Capture the cell that displays the provided text and extract its [x, y] central coordinate. 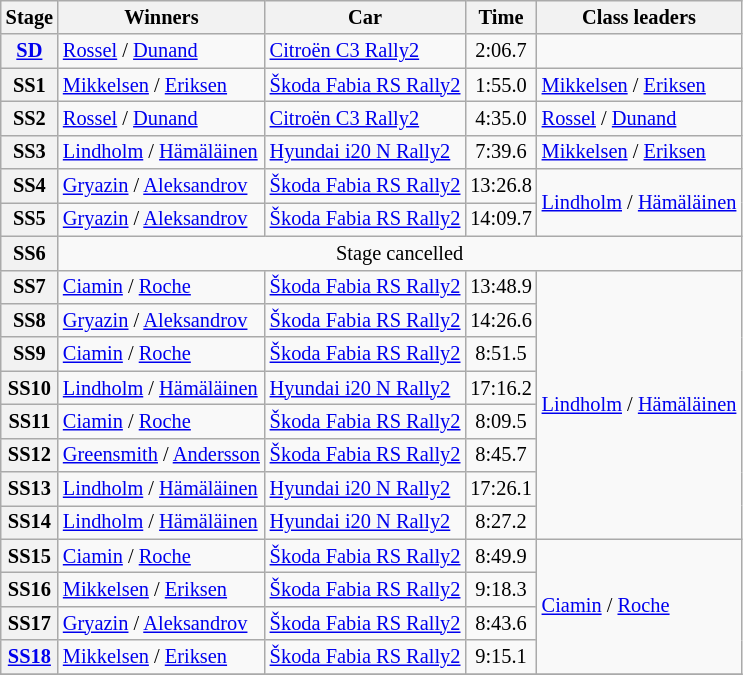
17:26.1 [500, 489]
8:45.7 [500, 455]
1:55.0 [500, 85]
2:06.7 [500, 51]
Greensmith / Andersson [162, 455]
SS8 [30, 320]
8:43.6 [500, 623]
8:51.5 [500, 354]
Stage cancelled [400, 253]
SS13 [30, 489]
7:39.6 [500, 152]
SS18 [30, 657]
SS10 [30, 388]
SS3 [30, 152]
SS2 [30, 118]
SS5 [30, 219]
14:26.6 [500, 320]
SS9 [30, 354]
Winners [162, 17]
Class leaders [639, 17]
SS16 [30, 589]
4:35.0 [500, 118]
SS1 [30, 85]
Stage [30, 17]
13:26.8 [500, 186]
SD [30, 51]
8:27.2 [500, 522]
SS14 [30, 522]
9:15.1 [500, 657]
SS12 [30, 455]
SS6 [30, 253]
SS17 [30, 623]
Car [366, 17]
SS11 [30, 421]
17:16.2 [500, 388]
SS15 [30, 556]
Time [500, 17]
8:49.9 [500, 556]
9:18.3 [500, 589]
13:48.9 [500, 287]
SS4 [30, 186]
SS7 [30, 287]
14:09.7 [500, 219]
8:09.5 [500, 421]
